Locate the cell with the specified text and output its (X, Y) center coordinate. 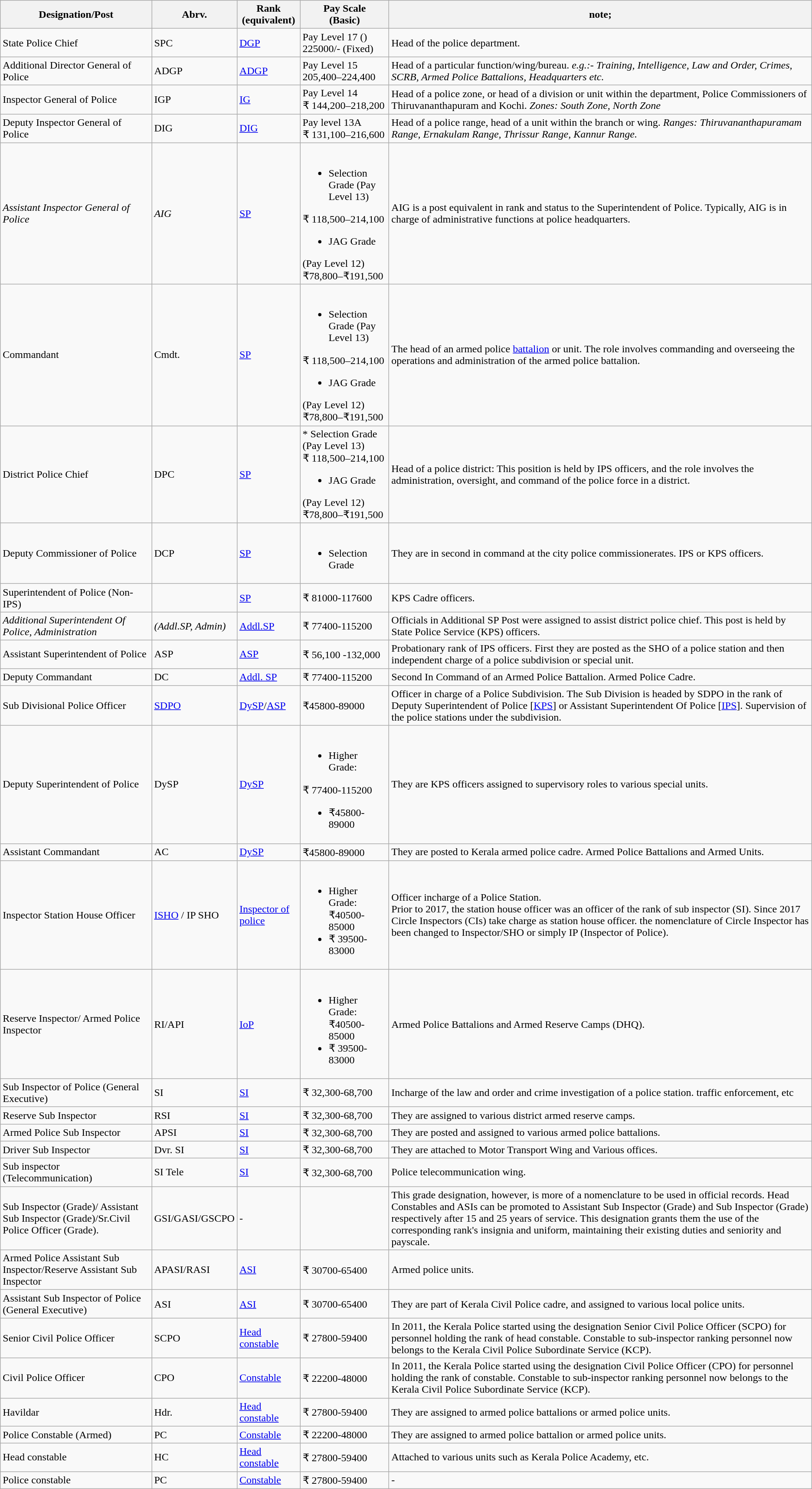
They are assigned to various district armed reserve camps. (600, 1115)
They are attached to Motor Transport Wing and Various offices. (600, 1150)
SPC (194, 43)
SCPO (194, 1338)
Inspector of police (268, 915)
Superintendent of Police (Non-IPS) (76, 598)
RSI (194, 1115)
Armed police units. (600, 1270)
They are assigned to armed police battalion or armed police units. (600, 1435)
Inspector General of Police (76, 100)
They are posted and assigned to various armed police battalions. (600, 1132)
Armed Police Battalions and Armed Reserve Camps (DHQ). (600, 1024)
Police constable (76, 1480)
₹ 81000-117600 (344, 598)
They are part of Kerala Civil Police cadre, and assigned to various local police units. (600, 1304)
Attached to various units such as Kerala Police Academy, etc. (600, 1458)
They are assigned to armed police battalions or armed police units. (600, 1412)
Inspector Station House Officer (76, 915)
Deputy Inspector General of Police (76, 128)
Driver Sub Inspector (76, 1150)
SI Tele (194, 1172)
District Police Chief (76, 474)
IoP (268, 1024)
Rank(equivalent) (268, 15)
Additional Director General of Police (76, 71)
Armed Police Sub Inspector (76, 1132)
Hdr. (194, 1412)
Deputy Commandant (76, 677)
Police Constable (Armed) (76, 1435)
DPC (194, 474)
State Police Chief (76, 43)
Additional Superintendent Of Police, Administration (76, 626)
Assistant Sub Inspector of Police (General Executive) (76, 1304)
Selection Grade (344, 553)
Pay Level 14₹ 144,200–218,200 (344, 100)
Assistant Inspector General of Police (76, 213)
Armed Police Assistant Sub Inspector/Reserve Assistant Sub Inspector (76, 1270)
Higher Grade:₹40500-85000₹ 39500-83000 (344, 1024)
Pay Level 15205,400–224,400 (344, 71)
Assistant Commandant (76, 852)
Assistant Superintendent of Police (76, 654)
Sub Inspector (Grade)/ Assistant Sub Inspector (Grade)/Sr.Civil Police Officer (Grade). (76, 1218)
They are in second in command at the city police commissionerates. IPS or KPS officers. (600, 553)
Pay Scale(Basic) (344, 15)
Cmdt. (194, 355)
Sub inspector (Telecommunication) (76, 1172)
SDPO (194, 705)
DC (194, 677)
ISHO / IP SHO (194, 915)
They are KPS officers assigned to supervisory roles to various special units. (600, 784)
GSI/GASI/GSCPO (194, 1218)
Deputy Commissioner of Police (76, 553)
DGP (268, 43)
IGP (194, 100)
Senior Civil Police Officer (76, 1338)
APASI/RASI (194, 1270)
AC (194, 852)
Dvr. SI (194, 1150)
Reserve Sub Inspector (76, 1115)
₹ 56,100 -132,000 (344, 654)
RI/API (194, 1024)
Abrv. (194, 15)
Officials in Additional SP Post were assigned to assist district police chief. This post is held by State Police Service (KPS) officers. (600, 626)
Deputy Superintendent of Police (76, 784)
note; (600, 15)
KPS Cadre officers. (600, 598)
DySP/ASP (268, 705)
Incharge of the law and order and crime investigation of a police station. traffic enforcement, etc (600, 1092)
Second In Command of an Armed Police Battalion. Armed Police Cadre. (600, 677)
Pay Level 17 ()225000/- (Fixed) (344, 43)
Addl. SP (268, 677)
Havildar (76, 1412)
Civil Police Officer (76, 1378)
HC (194, 1458)
Police telecommunication wing. (600, 1172)
Pay level 13A₹ 131,100–216,600 (344, 128)
Higher Grade: ₹40500-85000₹ 39500-83000 (344, 915)
Addl.SP (268, 626)
(Addl.SP, Admin) (194, 626)
Higher Grade:₹ 77400-115200₹45800-89000 (344, 784)
Sub Inspector of Police (General Executive) (76, 1092)
* Selection Grade (Pay Level 13)₹ 118,500–214,100JAG Grade(Pay Level 12)₹78,800–₹191,500 (344, 474)
Head of a police range, head of a unit within the branch or wing. Ranges: Thiruvananthapuramam Range, Ernakulam Range, Thrissur Range, Kannur Range. (600, 128)
CPO (194, 1378)
DCP (194, 553)
APSI (194, 1132)
IG (268, 100)
Head of a particular function/wing/bureau. e.g.:- Training, Intelligence, Law and Order, Crimes, SCRB, Armed Police Battalions, Headquarters etc. (600, 71)
Designation/Post (76, 15)
Reserve Inspector/ Armed Police Inspector (76, 1024)
They are posted to Kerala armed police cadre. Armed Police Battalions and Armed Units. (600, 852)
Head of the police department. (600, 43)
AIG (194, 213)
Sub Divisional Police Officer (76, 705)
Commandant (76, 355)
